Identify which cell holds the provided text, then report its [X, Y] central coordinate. 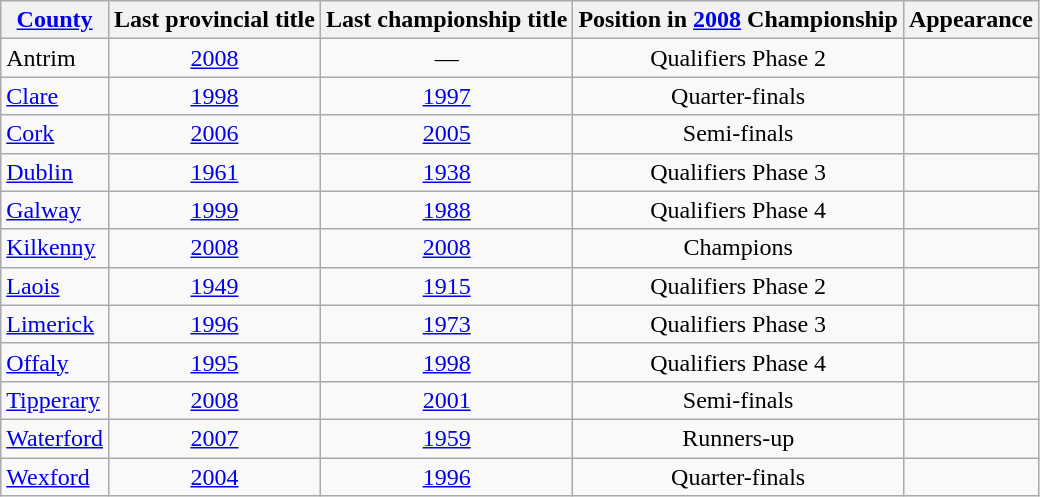
1973 [446, 324]
Champions [738, 248]
1915 [446, 286]
1961 [214, 172]
Tipperary [55, 400]
2001 [446, 400]
— [446, 58]
1959 [446, 438]
1988 [446, 210]
Antrim [55, 58]
Last provincial title [214, 20]
1995 [214, 362]
Wexford [55, 477]
Waterford [55, 438]
Galway [55, 210]
Laois [55, 286]
1949 [214, 286]
Runners-up [738, 438]
Offaly [55, 362]
Dublin [55, 172]
1938 [446, 172]
1999 [214, 210]
2005 [446, 134]
Limerick [55, 324]
Position in 2008 Championship [738, 20]
Last championship title [446, 20]
1997 [446, 96]
2007 [214, 438]
County [55, 20]
Kilkenny [55, 248]
Clare [55, 96]
2004 [214, 477]
Appearance [970, 20]
Cork [55, 134]
2006 [214, 134]
